Pinpoint the cell where the given text exists, returning its [X, Y] midpoint coordinate. 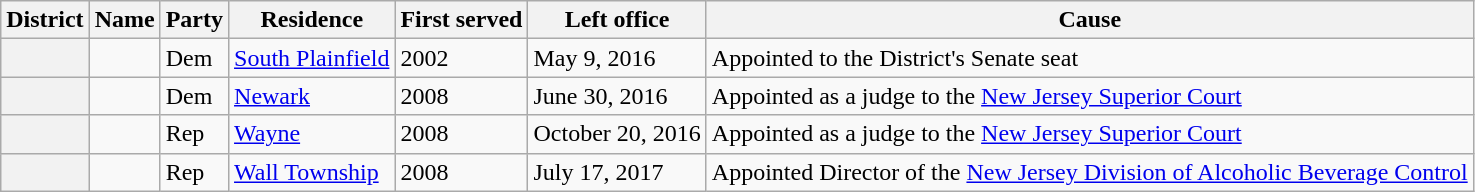
Newark [312, 96]
Wayne [312, 134]
First served [462, 20]
June 30, 2016 [617, 96]
Left office [617, 20]
Cause [1090, 20]
South Plainfield [312, 58]
October 20, 2016 [617, 134]
Wall Township [312, 172]
District [45, 20]
Appointed Director of the New Jersey Division of Alcoholic Beverage Control [1090, 172]
Name [124, 20]
Residence [312, 20]
Party [194, 20]
Appointed to the District's Senate seat [1090, 58]
2002 [462, 58]
July 17, 2017 [617, 172]
May 9, 2016 [617, 58]
